Find where the given text appears and provide that cell's center as (x, y) coordinate. 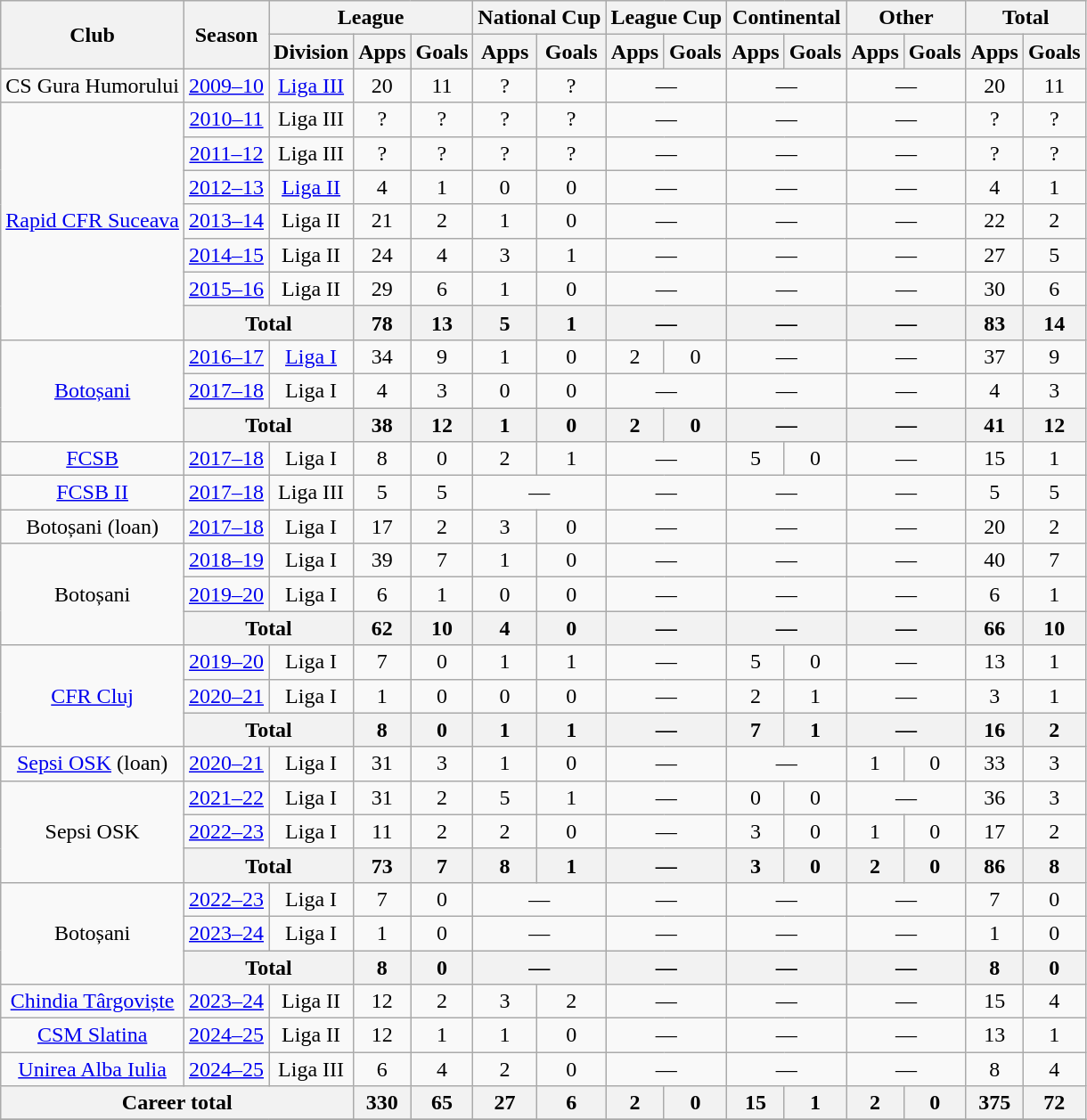
Club (93, 35)
39 (382, 560)
Continental (787, 18)
Botoșani (loan) (93, 527)
FCSB (93, 459)
66 (994, 628)
72 (1054, 1103)
30 (994, 289)
CSM Slatina (93, 1035)
41 (994, 425)
83 (994, 323)
Chindia Târgoviște (93, 1001)
29 (382, 289)
14 (1054, 323)
2012–13 (226, 187)
73 (382, 865)
League (371, 18)
Other (906, 18)
2010–11 (226, 119)
CS Gura Humorului (93, 86)
2011–12 (226, 153)
37 (994, 356)
2015–16 (226, 289)
League Cup (666, 18)
Sepsi OSK (93, 831)
CFR Cluj (93, 696)
Rapid CFR Suceava (93, 221)
33 (994, 764)
National Cup (540, 18)
2018–19 (226, 560)
65 (442, 1103)
16 (994, 730)
2016–17 (226, 356)
62 (382, 628)
22 (994, 221)
86 (994, 865)
24 (382, 255)
38 (382, 425)
330 (382, 1103)
375 (994, 1103)
FCSB II (93, 493)
Division (312, 52)
21 (382, 221)
Sepsi OSK (loan) (93, 764)
Unirea Alba Iulia (93, 1069)
40 (994, 560)
2013–14 (226, 221)
Career total (177, 1103)
36 (994, 797)
2021–22 (226, 797)
78 (382, 323)
Season (226, 35)
2009–10 (226, 86)
2014–15 (226, 255)
34 (382, 356)
